Identify which cell holds the provided text, then report its (X, Y) central coordinate. 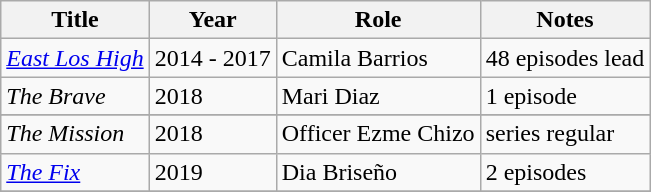
The Mission (75, 134)
series regular (565, 134)
The Brave (75, 96)
Role (378, 20)
48 episodes lead (565, 58)
Camila Barrios (378, 58)
2 episodes (565, 172)
2019 (212, 172)
Officer Ezme Chizo (378, 134)
Title (75, 20)
Notes (565, 20)
1 episode (565, 96)
2014 - 2017 (212, 58)
Mari Diaz (378, 96)
The Fix (75, 172)
Dia Briseño (378, 172)
East Los High (75, 58)
Year (212, 20)
